Output the (x, y) coordinate of the center of the cell containing the given text.  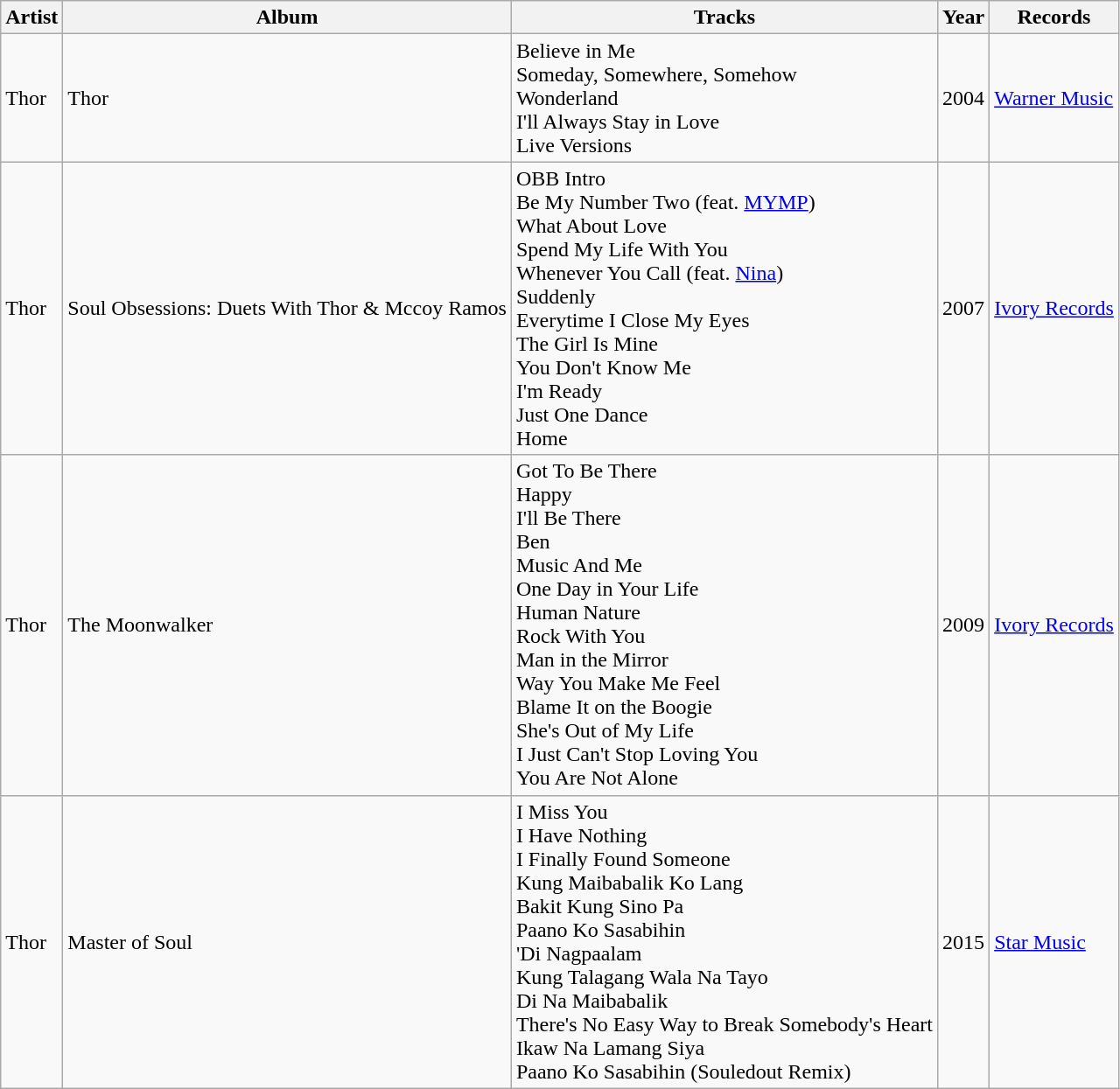
Records (1054, 17)
Warner Music (1054, 98)
Soul Obsessions: Duets With Thor & Mccoy Ramos (287, 308)
Star Music (1054, 941)
2015 (964, 941)
2007 (964, 308)
The Moonwalker (287, 625)
2009 (964, 625)
Album (287, 17)
Year (964, 17)
Tracks (724, 17)
Believe in Me Someday, Somewhere, Somehow Wonderland I'll Always Stay in Love Live Versions (724, 98)
Artist (31, 17)
Master of Soul (287, 941)
2004 (964, 98)
